Find where the given text appears and provide that cell's center as (x, y) coordinate. 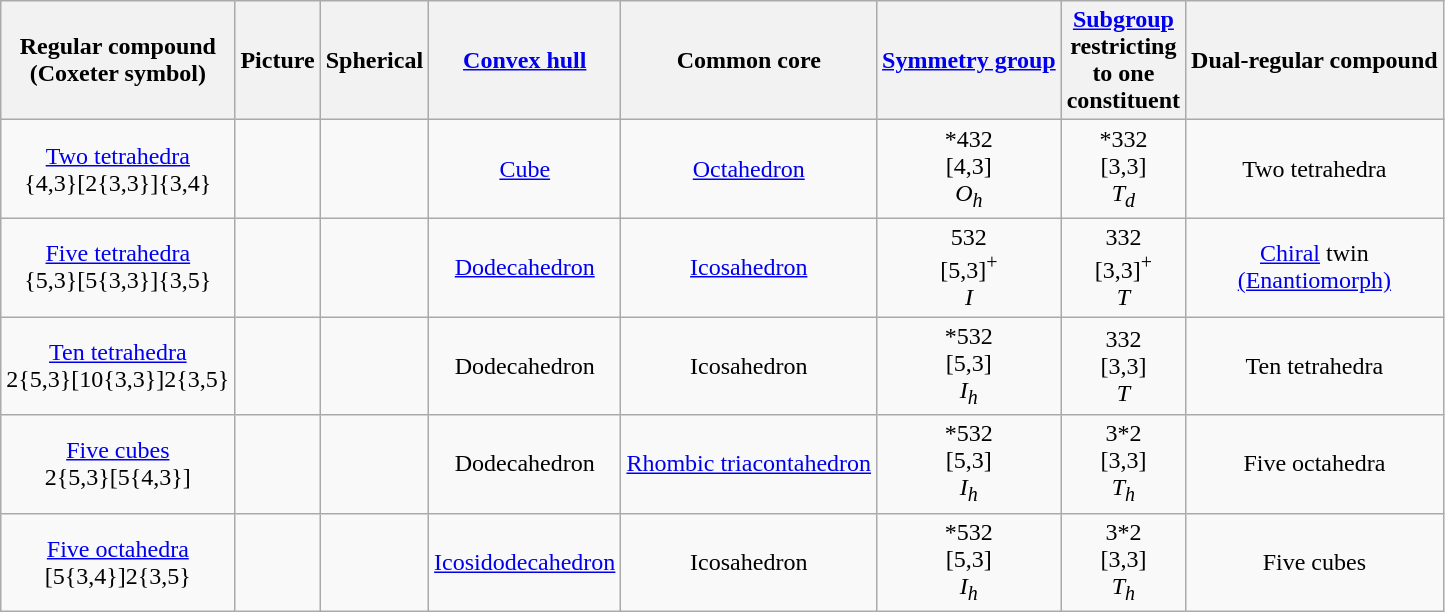
Chiral twin(Enantiomorph) (1315, 268)
Symmetry group (970, 60)
Icosidodecahedron (525, 562)
Rhombic triacontahedron (749, 464)
Picture (278, 60)
532[5,3]+I (970, 268)
Two tetrahedra (1315, 169)
Five octahedra[5{3,4}]2{3,5} (118, 562)
Octahedron (749, 169)
Spherical (374, 60)
*432[4,3]Oh (970, 169)
Ten tetrahedra (1315, 366)
Subgrouprestrictingto oneconstituent (1123, 60)
Five cubes2{5,3}[5{4,3}] (118, 464)
Five cubes (1315, 562)
Cube (525, 169)
332[3,3]+T (1123, 268)
*332[3,3]Td (1123, 169)
Regular compound(Coxeter symbol) (118, 60)
Two tetrahedra{4,3}[2{3,3}]{3,4} (118, 169)
Five octahedra (1315, 464)
Common core (749, 60)
Dual-regular compound (1315, 60)
Five tetrahedra{5,3}[5{3,3}]{3,5} (118, 268)
Convex hull (525, 60)
332[3,3]T (1123, 366)
Ten tetrahedra2{5,3}[10{3,3}]2{3,5} (118, 366)
